Extract the (X, Y) coordinate from the center of the cell holding the provided text.  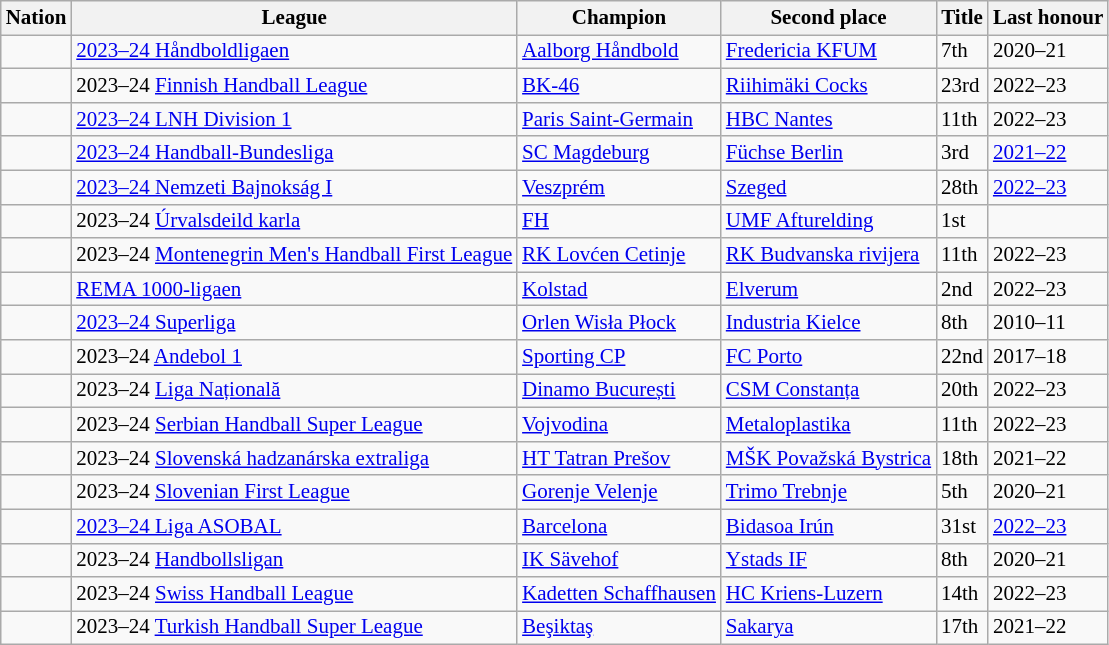
5th (962, 492)
2023–24 Liga Națională (294, 391)
20th (962, 391)
2023–24 Úrvalsdeild karla (294, 221)
2023–24 Andebol 1 (294, 357)
23rd (962, 86)
HT Tatran Prešov (619, 458)
3rd (962, 153)
2023–24 Serbian Handball Super League (294, 424)
2nd (962, 289)
31st (962, 526)
REMA 1000-ligaen (294, 289)
RK Budvanska rivijera (828, 255)
Veszprém (619, 187)
Szeged (828, 187)
Trimo Trebnje (828, 492)
BK-46 (619, 86)
Kadetten Schaffhausen (619, 594)
18th (962, 458)
Sporting CP (619, 357)
Beşiktaş (619, 628)
2023–24 Liga ASOBAL (294, 526)
Ystads IF (828, 560)
2010–11 (1048, 323)
FC Porto (828, 357)
2023–24 Montenegrin Men's Handball First League (294, 255)
Vojvodina (619, 424)
2023–24 Superliga (294, 323)
2023–24 Turkish Handball Super League (294, 628)
2023–24 Håndboldligaen (294, 52)
Gorenje Velenje (619, 492)
1st (962, 221)
2023–24 LNH Division 1 (294, 119)
Last honour (1048, 18)
HBC Nantes (828, 119)
Kolstad (619, 289)
Title (962, 18)
2023–24 Slovenian First League (294, 492)
Bidasoa Irún (828, 526)
Industria Kielce (828, 323)
MŠK Považská Bystrica (828, 458)
2017–18 (1048, 357)
17th (962, 628)
7th (962, 52)
Orlen Wisła Płock (619, 323)
Champion (619, 18)
28th (962, 187)
Barcelona (619, 526)
2023–24 Handbollsligan (294, 560)
Metaloplastika (828, 424)
22nd (962, 357)
Sakarya (828, 628)
RK Lovćen Cetinje (619, 255)
2023–24 Handball-Bundesliga (294, 153)
Riihimäki Cocks (828, 86)
CSM Constanța (828, 391)
2023–24 Finnish Handball League (294, 86)
14th (962, 594)
Elverum (828, 289)
Aalborg Håndbold (619, 52)
Paris Saint-Germain (619, 119)
IK Sävehof (619, 560)
Füchse Berlin (828, 153)
Fredericia KFUM (828, 52)
SC Magdeburg (619, 153)
FH (619, 221)
Second place (828, 18)
2023–24 Swiss Handball League (294, 594)
League (294, 18)
2023–24 Nemzeti Bajnokság I (294, 187)
HC Kriens-Luzern (828, 594)
UMF Afturelding (828, 221)
Nation (36, 18)
Dinamo București (619, 391)
2023–24 Slovenská hadzanárska extraliga (294, 458)
